Pinpoint the cell where the given text exists, returning its [X, Y] midpoint coordinate. 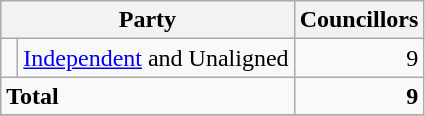
Independent and Unaligned [156, 58]
Total [148, 96]
Councillors [359, 20]
Party [148, 20]
